Determine the [x, y] coordinate at the center of the cell enclosing the given text.  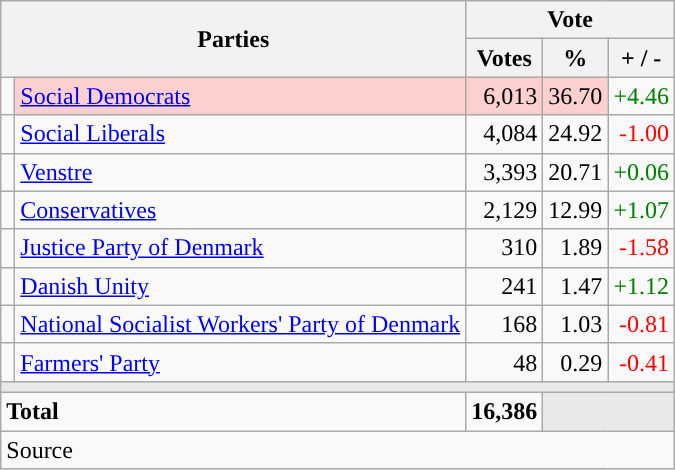
16,386 [504, 411]
+0.06 [642, 172]
24.92 [576, 134]
0.29 [576, 362]
-0.41 [642, 362]
Total [234, 411]
National Socialist Workers' Party of Denmark [240, 324]
Social Liberals [240, 134]
+1.07 [642, 210]
Source [338, 449]
+4.46 [642, 96]
Parties [234, 39]
36.70 [576, 96]
Conservatives [240, 210]
+1.12 [642, 286]
241 [504, 286]
-0.81 [642, 324]
4,084 [504, 134]
Venstre [240, 172]
Votes [504, 58]
Vote [570, 20]
48 [504, 362]
Danish Unity [240, 286]
1.47 [576, 286]
12.99 [576, 210]
310 [504, 248]
-1.58 [642, 248]
% [576, 58]
+ / - [642, 58]
3,393 [504, 172]
1.03 [576, 324]
Farmers' Party [240, 362]
168 [504, 324]
20.71 [576, 172]
Social Democrats [240, 96]
Justice Party of Denmark [240, 248]
-1.00 [642, 134]
2,129 [504, 210]
1.89 [576, 248]
6,013 [504, 96]
